Capture the cell that displays the provided text and extract its (X, Y) central coordinate. 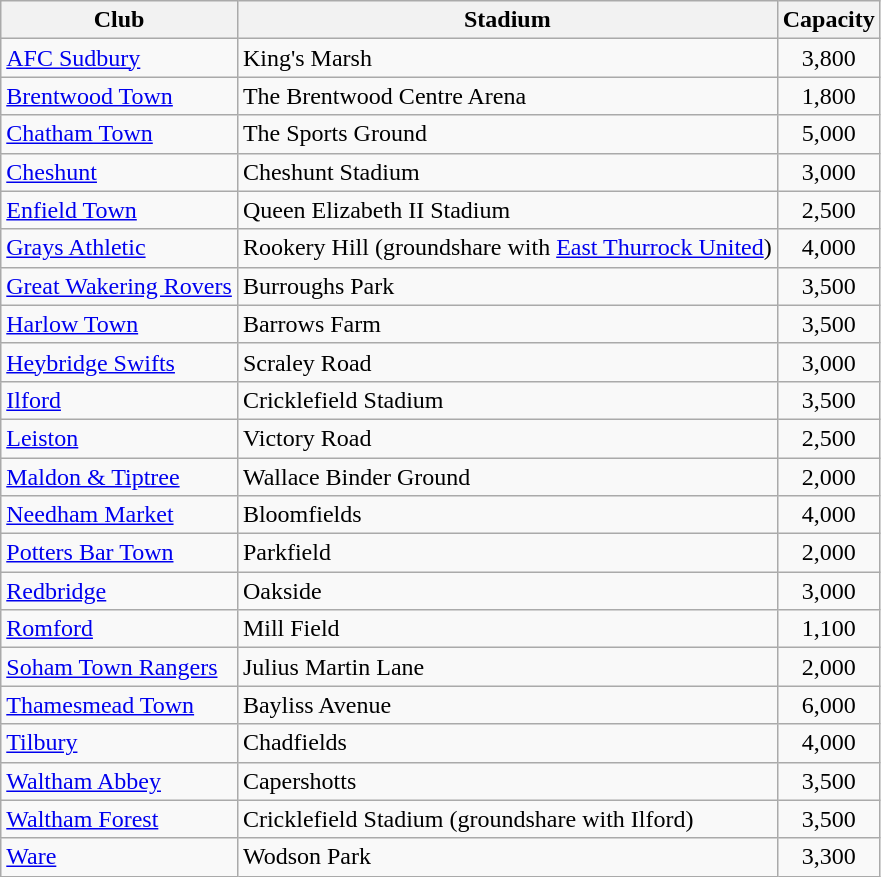
The Brentwood Centre Arena (507, 96)
5,000 (828, 134)
1,100 (828, 629)
Ilford (120, 400)
Rookery Hill (groundshare with East Thurrock United) (507, 248)
Victory Road (507, 438)
Barrows Farm (507, 324)
Scraley Road (507, 362)
Chadfields (507, 743)
Heybridge Swifts (120, 362)
Club (120, 20)
Cheshunt Stadium (507, 172)
Maldon & Tiptree (120, 477)
Mill Field (507, 629)
Thamesmead Town (120, 705)
Brentwood Town (120, 96)
Cricklefield Stadium (groundshare with Ilford) (507, 819)
1,800 (828, 96)
Soham Town Rangers (120, 667)
Capershotts (507, 781)
Grays Athletic (120, 248)
Great Wakering Rovers (120, 286)
Wallace Binder Ground (507, 477)
Cricklefield Stadium (507, 400)
AFC Sudbury (120, 58)
Tilbury (120, 743)
Stadium (507, 20)
Julius Martin Lane (507, 667)
Needham Market (120, 515)
King's Marsh (507, 58)
Capacity (828, 20)
Harlow Town (120, 324)
Bloomfields (507, 515)
Parkfield (507, 553)
Redbridge (120, 591)
Leiston (120, 438)
Enfield Town (120, 210)
Bayliss Avenue (507, 705)
Potters Bar Town (120, 553)
Burroughs Park (507, 286)
Wodson Park (507, 857)
3,800 (828, 58)
Romford (120, 629)
Ware (120, 857)
3,300 (828, 857)
6,000 (828, 705)
Queen Elizabeth II Stadium (507, 210)
The Sports Ground (507, 134)
Waltham Abbey (120, 781)
Cheshunt (120, 172)
Waltham Forest (120, 819)
Chatham Town (120, 134)
Oakside (507, 591)
